Determine the [X, Y] coordinate at the center of the cell enclosing the given text.  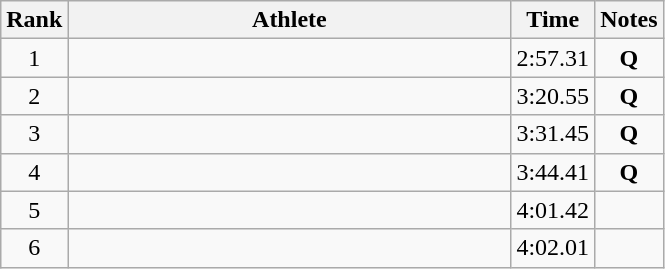
Time [553, 20]
4:01.42 [553, 210]
Notes [629, 20]
3:31.45 [553, 134]
4 [34, 172]
Rank [34, 20]
5 [34, 210]
6 [34, 248]
1 [34, 58]
2:57.31 [553, 58]
Athlete [290, 20]
4:02.01 [553, 248]
3:20.55 [553, 96]
3 [34, 134]
3:44.41 [553, 172]
2 [34, 96]
